Return (x, y) of the center of cell containing provided text 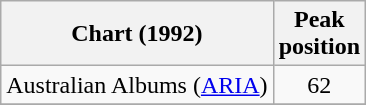
Chart (1992) (137, 34)
Australian Albums (ARIA) (137, 85)
Peakposition (319, 34)
62 (319, 85)
